Pinpoint the cell where the given text exists, returning its (x, y) midpoint coordinate. 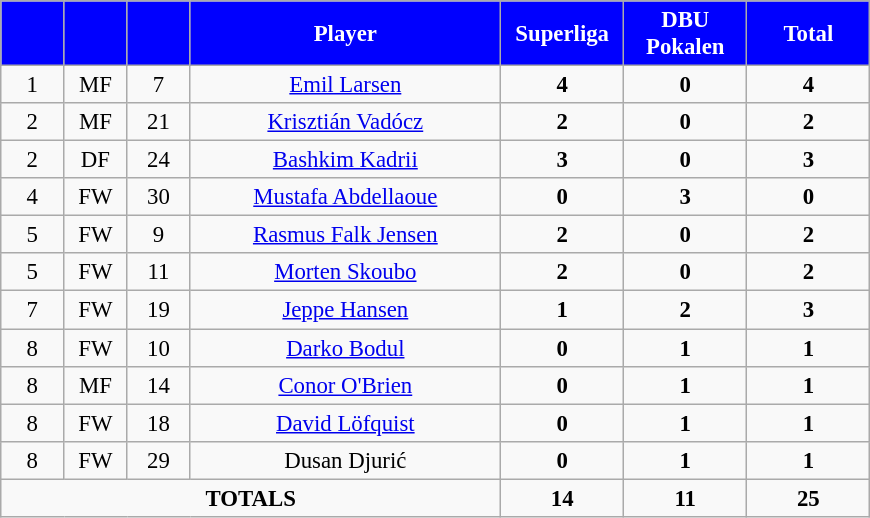
David Löfquist (346, 423)
29 (158, 460)
Jeppe Hansen (346, 310)
10 (158, 348)
Conor O'Brien (346, 385)
Mustafa Abdellaoue (346, 197)
21 (158, 122)
Krisztián Vadócz (346, 122)
24 (158, 160)
Rasmus Falk Jensen (346, 235)
Total (808, 34)
Darko Bodul (346, 348)
Player (346, 34)
9 (158, 235)
19 (158, 310)
DBU Pokalen (686, 34)
Dusan Djurić (346, 460)
30 (158, 197)
Morten Skoubo (346, 273)
Emil Larsen (346, 85)
25 (808, 498)
TOTALS (251, 498)
18 (158, 423)
Superliga (562, 34)
DF (96, 160)
Bashkim Kadrii (346, 160)
